Capture the cell that displays the provided text and extract its [x, y] central coordinate. 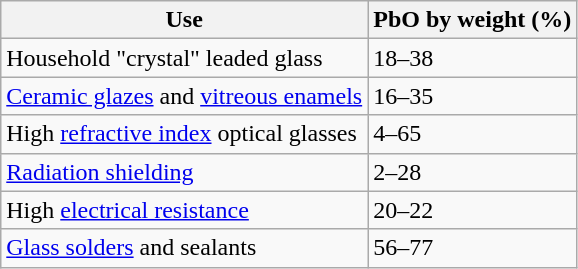
Radiation shielding [184, 172]
PbO by weight (%) [472, 20]
High refractive index optical glasses [184, 134]
2–28 [472, 172]
4–65 [472, 134]
16–35 [472, 96]
Use [184, 20]
20–22 [472, 210]
56–77 [472, 248]
Glass solders and sealants [184, 248]
Ceramic glazes and vitreous enamels [184, 96]
18–38 [472, 58]
Household "crystal" leaded glass [184, 58]
High electrical resistance [184, 210]
